Return the (x, y) coordinate for the center point of the cell that contains the specified text.  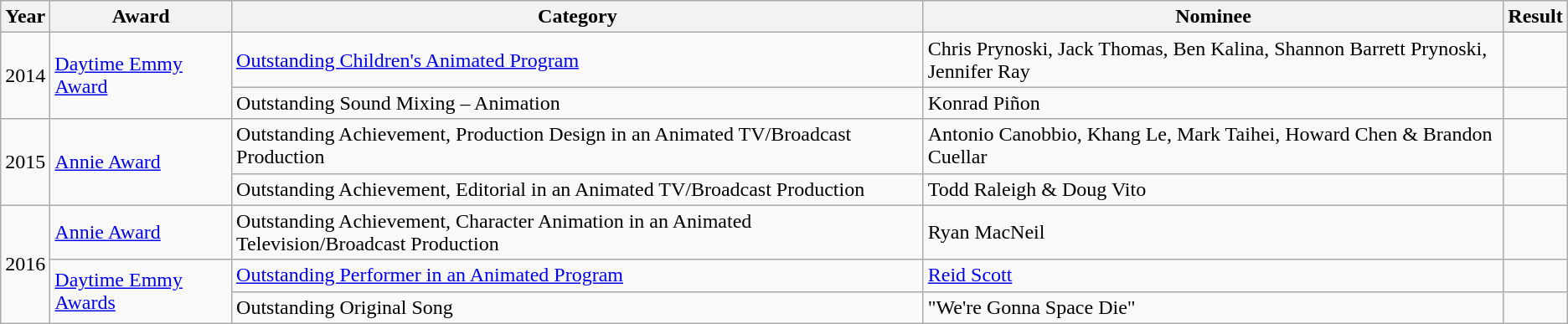
Outstanding Achievement, Production Design in an Animated TV/Broadcast Production (578, 146)
Konrad Piñon (1213, 103)
Outstanding Achievement, Editorial in an Animated TV/Broadcast Production (578, 189)
Result (1535, 17)
Todd Raleigh & Doug Vito (1213, 189)
Ryan MacNeil (1213, 233)
Chris Prynoski, Jack Thomas, Ben Kalina, Shannon Barrett Prynoski, Jennifer Ray (1213, 60)
Antonio Canobbio, Khang Le, Mark Taihei, Howard Chen & Brandon Cuellar (1213, 146)
Category (578, 17)
Daytime Emmy Awards (141, 291)
Outstanding Original Song (578, 307)
Outstanding Achievement, Character Animation in an Animated Television/Broadcast Production (578, 233)
Year (25, 17)
2014 (25, 75)
Outstanding Children's Animated Program (578, 60)
Nominee (1213, 17)
"We're Gonna Space Die" (1213, 307)
Outstanding Performer in an Animated Program (578, 275)
Award (141, 17)
Daytime Emmy Award (141, 75)
Reid Scott (1213, 275)
2016 (25, 265)
Outstanding Sound Mixing – Animation (578, 103)
2015 (25, 162)
